Search for the cell housing the specified text and yield its [x, y] center coordinate. 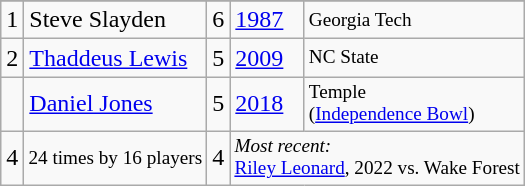
2018 [267, 104]
Temple(Independence Bowl) [414, 104]
2 [12, 58]
2009 [267, 58]
NC State [414, 58]
Most recent:Riley Leonard, 2022 vs. Wake Forest [378, 158]
6 [218, 20]
1 [12, 20]
24 times by 16 players [116, 158]
Thaddeus Lewis [116, 58]
Georgia Tech [414, 20]
Steve Slayden [116, 20]
Daniel Jones [116, 104]
1987 [267, 20]
